Identify which cell holds the provided text, then report its (X, Y) central coordinate. 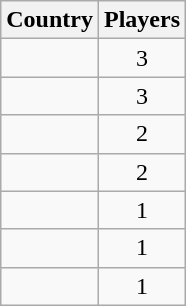
Country (50, 20)
Players (142, 20)
